Scan for the cell matching the given text and deliver its [X, Y] coordinate at center. 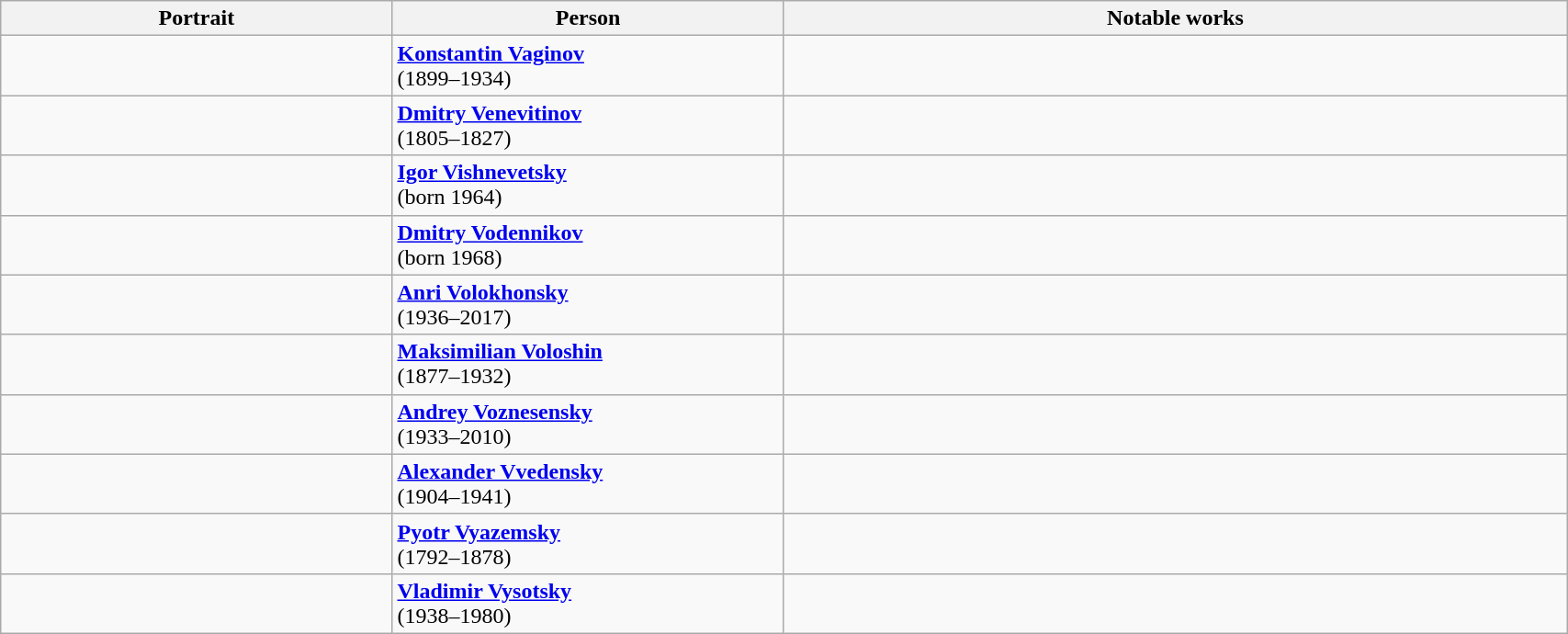
Dmitry Venevitinov (1805–1827) [588, 125]
Dmitry Vodennikov (born 1968) [588, 244]
Pyotr Vyazemsky (1792–1878) [588, 544]
Andrey Voznesensky (1933–2010) [588, 425]
Notable works [1175, 18]
Anri Volokhonsky (1936–2017) [588, 305]
Vladimir Vysotsky (1938–1980) [588, 603]
Konstantin Vaginov (1899–1934) [588, 66]
Portrait [197, 18]
Igor Vishnevetsky (born 1964) [588, 186]
Person [588, 18]
Maksimilian Voloshin (1877–1932) [588, 364]
Alexander Vvedensky (1904–1941) [588, 483]
